Find where the given text appears and provide that cell's center as (x, y) coordinate. 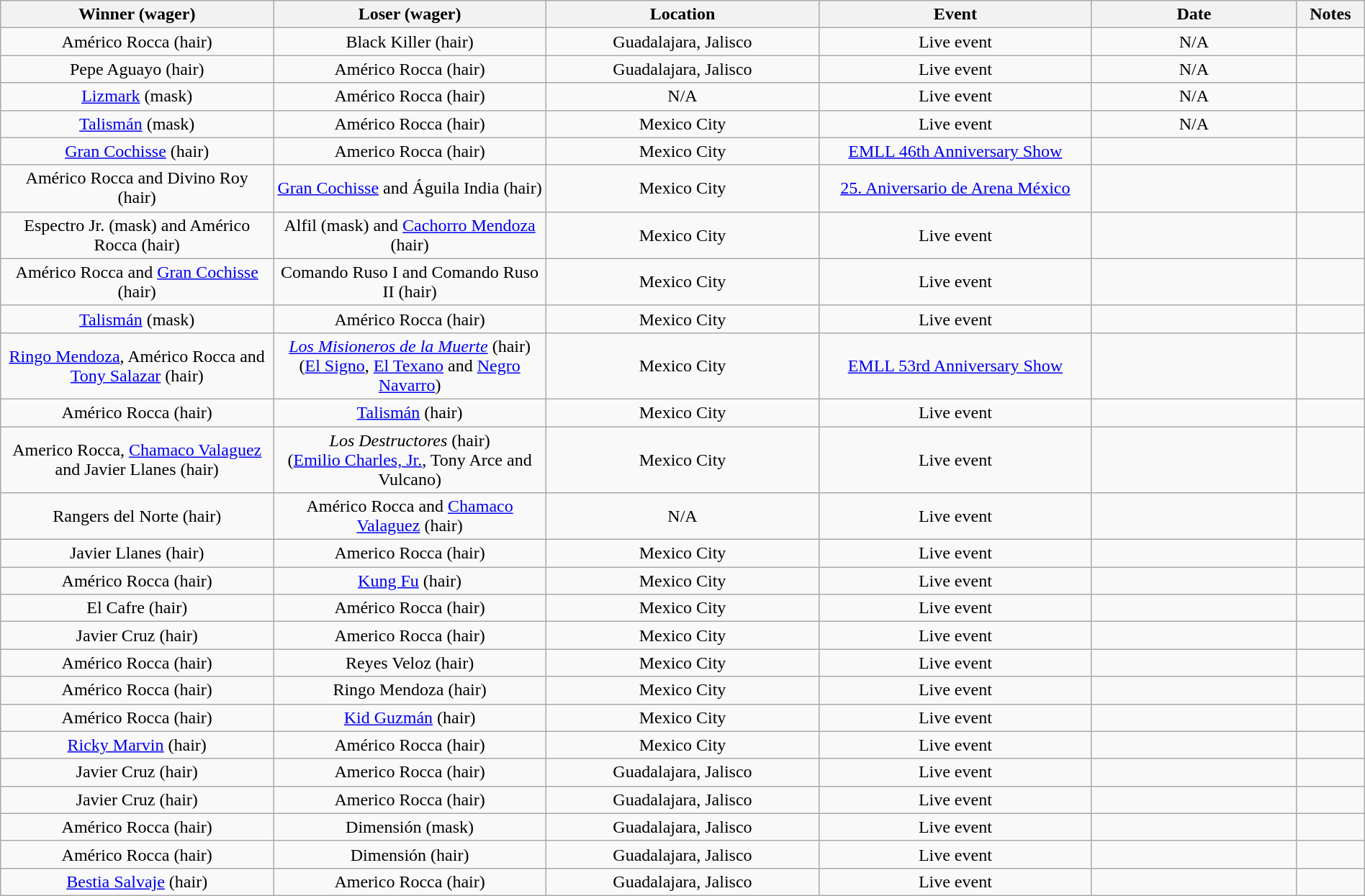
Bestia Salvaje (hair) (137, 882)
Ricky Marvin (hair) (137, 745)
Winner (wager) (137, 14)
EMLL 46th Anniversary Show (955, 151)
Dimensión (mask) (410, 827)
Black Killer (hair) (410, 42)
Rangers del Norte (hair) (137, 517)
EMLL 53rd Anniversary Show (955, 366)
Américo Rocca and Chamaco Valaguez (hair) (410, 517)
Gran Cochisse and Águila India (hair) (410, 189)
Lizmark (mask) (137, 96)
Ringo Mendoza, Américo Rocca and Tony Salazar (hair) (137, 366)
Javier Llanes (hair) (137, 553)
Ringo Mendoza (hair) (410, 690)
Pepe Aguayo (hair) (137, 69)
El Cafre (hair) (137, 608)
Event (955, 14)
Comando Ruso I and Comando Ruso II (hair) (410, 282)
Américo Rocca and Gran Cochisse (hair) (137, 282)
Alfil (mask) and Cachorro Mendoza (hair) (410, 235)
Loser (wager) (410, 14)
Dimensión (hair) (410, 854)
Gran Cochisse (hair) (137, 151)
Kid Guzmán (hair) (410, 718)
Americo Rocca, Chamaco Valaguez and Javier Llanes (hair) (137, 459)
Notes (1330, 14)
Los Destructores (hair)(Emilio Charles, Jr., Tony Arce and Vulcano) (410, 459)
Espectro Jr. (mask) and Américo Rocca (hair) (137, 235)
Kung Fu (hair) (410, 581)
Américo Rocca and Divino Roy (hair) (137, 189)
Date (1194, 14)
Reyes Veloz (hair) (410, 663)
25. Aniversario de Arena México (955, 189)
Talismán (hair) (410, 412)
Los Misioneros de la Muerte (hair)(El Signo, El Texano and Negro Navarro) (410, 366)
Location (682, 14)
